Pinpoint the cell where the given text exists, returning its [X, Y] midpoint coordinate. 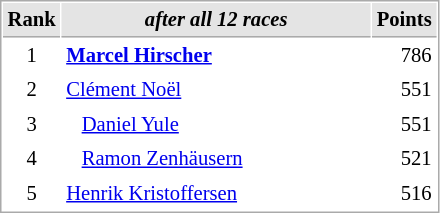
2 [32, 90]
Daniel Yule [216, 124]
Ramon Zenhäusern [216, 158]
1 [32, 56]
516 [404, 194]
after all 12 races [216, 20]
Henrik Kristoffersen [216, 194]
3 [32, 124]
4 [32, 158]
Marcel Hirscher [216, 56]
5 [32, 194]
Rank [32, 20]
521 [404, 158]
Clément Noël [216, 90]
786 [404, 56]
Points [404, 20]
